Output the [X, Y] coordinate of the center of the cell containing the given text.  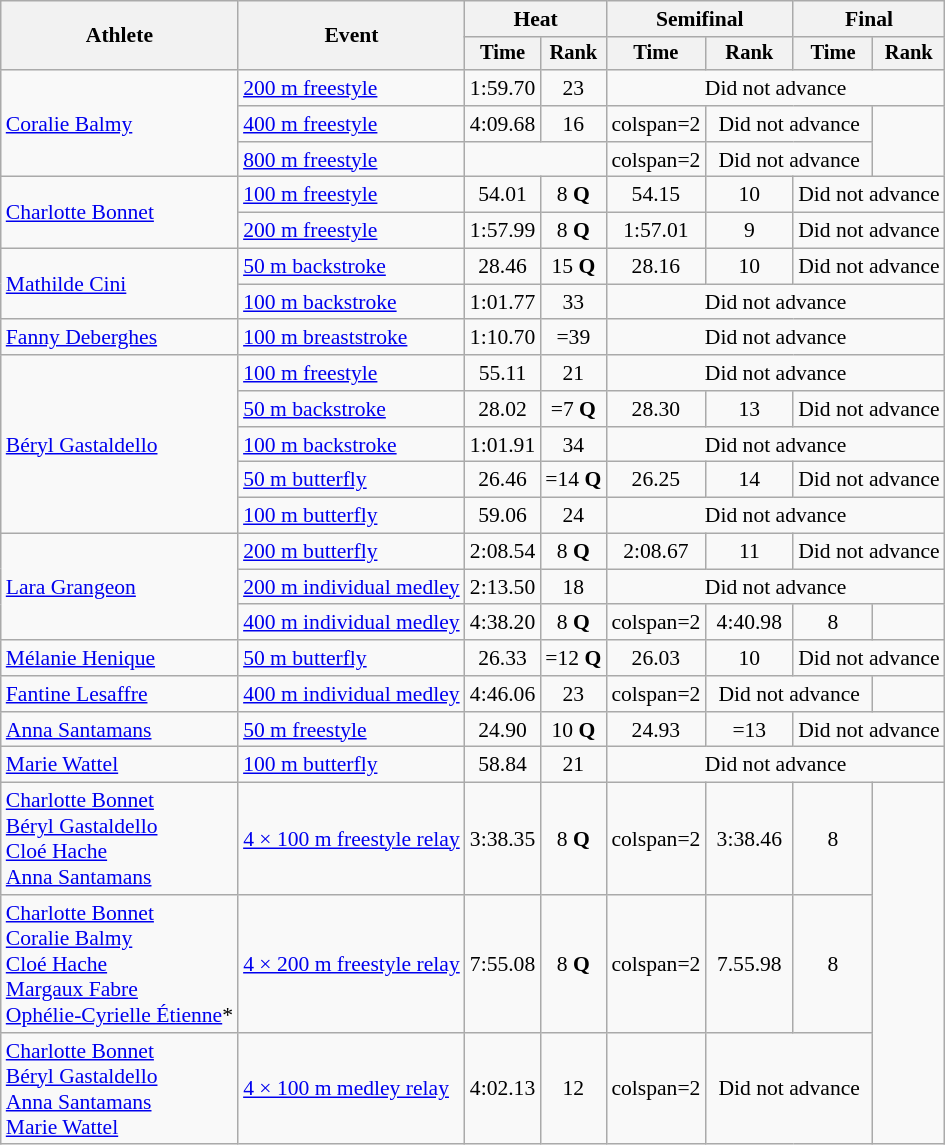
28.02 [502, 409]
55.11 [502, 373]
54.01 [502, 195]
200 m individual medley [352, 587]
Final [869, 19]
26.25 [656, 480]
28.46 [502, 267]
7.55.98 [749, 964]
100 m breaststroke [352, 338]
7:55.08 [502, 964]
Fanny Deberghes [120, 338]
=14 Q [573, 480]
Heat [536, 19]
800 m freestyle [352, 160]
Béryl Gastaldello [120, 444]
33 [573, 302]
4 × 200 m freestyle relay [352, 964]
400 m freestyle [352, 124]
15 Q [573, 267]
9 [749, 231]
11 [749, 552]
2:08.54 [502, 552]
Anna Santamans [120, 730]
Charlotte BonnetBéryl GastaldelloAnna SantamansMarie Wattel [120, 1089]
28.30 [656, 409]
Event [352, 36]
=39 [573, 338]
1:57.01 [656, 231]
Marie Wattel [120, 765]
26.46 [502, 480]
10 Q [573, 730]
=13 [749, 730]
Coralie Balmy [120, 124]
3:38.35 [502, 839]
3:38.46 [749, 839]
24.90 [502, 730]
200 m butterfly [352, 552]
Charlotte BonnetCoralie BalmyCloé HacheMargaux FabreOphélie-Cyrielle Étienne* [120, 964]
59.06 [502, 516]
2:08.67 [656, 552]
Semifinal [700, 19]
26.03 [656, 658]
34 [573, 445]
1:10.70 [502, 338]
12 [573, 1089]
16 [573, 124]
Charlotte Bonnet [120, 212]
=7 Q [573, 409]
Athlete [120, 36]
1:01.77 [502, 302]
18 [573, 587]
Mélanie Henique [120, 658]
28.16 [656, 267]
4:02.13 [502, 1089]
4:09.68 [502, 124]
1:01.91 [502, 445]
Lara Grangeon [120, 588]
24.93 [656, 730]
13 [749, 409]
26.33 [502, 658]
Fantine Lesaffre [120, 694]
4 × 100 m freestyle relay [352, 839]
4 × 100 m medley relay [352, 1089]
1:59.70 [502, 88]
50 m freestyle [352, 730]
2:13.50 [502, 587]
4:46.06 [502, 694]
14 [749, 480]
=12 Q [573, 658]
Charlotte BonnetBéryl GastaldelloCloé HacheAnna Santamans [120, 839]
1:57.99 [502, 231]
58.84 [502, 765]
4:40.98 [749, 623]
Mathilde Cini [120, 284]
54.15 [656, 195]
24 [573, 516]
4:38.20 [502, 623]
